Identify which cell holds the provided text, then report its [X, Y] central coordinate. 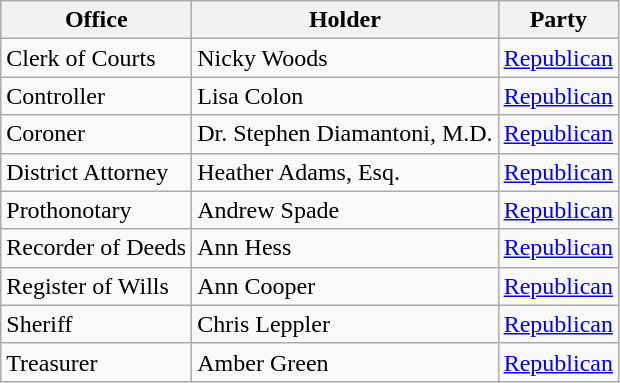
Register of Wills [96, 286]
Ann Hess [345, 248]
Prothonotary [96, 210]
Dr. Stephen Diamantoni, M.D. [345, 134]
Ann Cooper [345, 286]
Coroner [96, 134]
Amber Green [345, 362]
Holder [345, 20]
Clerk of Courts [96, 58]
Sheriff [96, 324]
Office [96, 20]
Heather Adams, Esq. [345, 172]
Andrew Spade [345, 210]
Nicky Woods [345, 58]
Lisa Colon [345, 96]
Chris Leppler [345, 324]
Treasurer [96, 362]
District Attorney [96, 172]
Party [558, 20]
Controller [96, 96]
Recorder of Deeds [96, 248]
